Detect which cell encompasses the target text, then output its [X, Y] center coordinate. 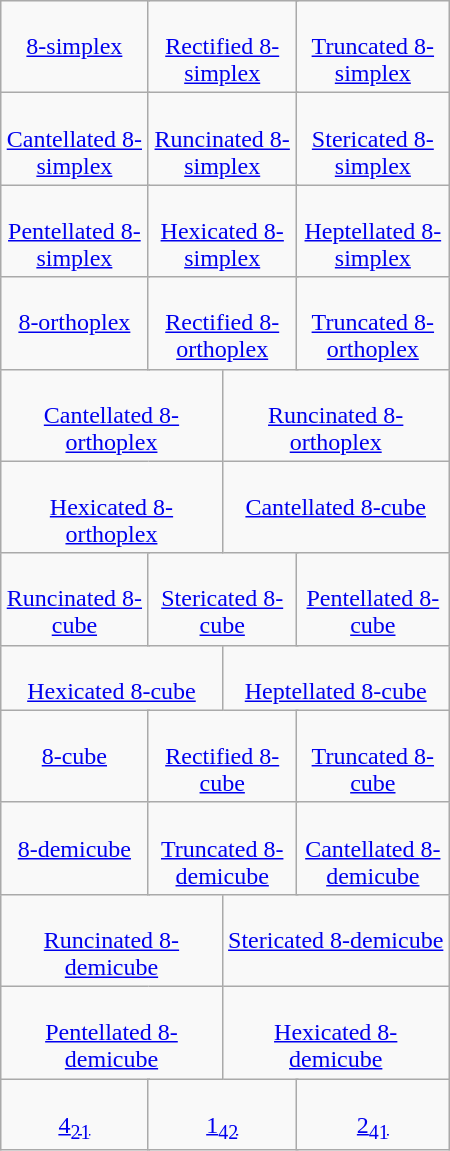
Rectified 8-simplex [222, 47]
Truncated 8-demicube [222, 848]
Hexicated 8-orthoplex [112, 507]
Hexicated 8-simplex [222, 231]
Pentellated 8-cube [372, 599]
Runcinated 8-demicube [112, 940]
Truncated 8-cube [372, 756]
142 [222, 1114]
8-orthoplex [74, 323]
Cantellated 8-demicube [372, 848]
Cantellated 8-cube [336, 507]
Heptellated 8-simplex [372, 231]
Hexicated 8-cube [112, 678]
8-simplex [74, 47]
Heptellated 8-cube [336, 678]
Cantellated 8-orthoplex [112, 415]
Pentellated 8-simplex [74, 231]
Rectified 8-cube [222, 756]
Stericated 8-simplex [372, 139]
241 [372, 1114]
Runcinated 8-cube [74, 599]
Truncated 8-simplex [372, 47]
Hexicated 8-demicube [336, 1032]
8-demicube [74, 848]
Pentellated 8-demicube [112, 1032]
Stericated 8-cube [222, 599]
Cantellated 8-simplex [74, 139]
8-cube [74, 756]
421 [74, 1114]
Runcinated 8-orthoplex [336, 415]
Stericated 8-demicube [336, 940]
Truncated 8-orthoplex [372, 323]
Runcinated 8-simplex [222, 139]
Rectified 8-orthoplex [222, 323]
